Provide the [x, y] coordinate of the cell's center where the given text is located.  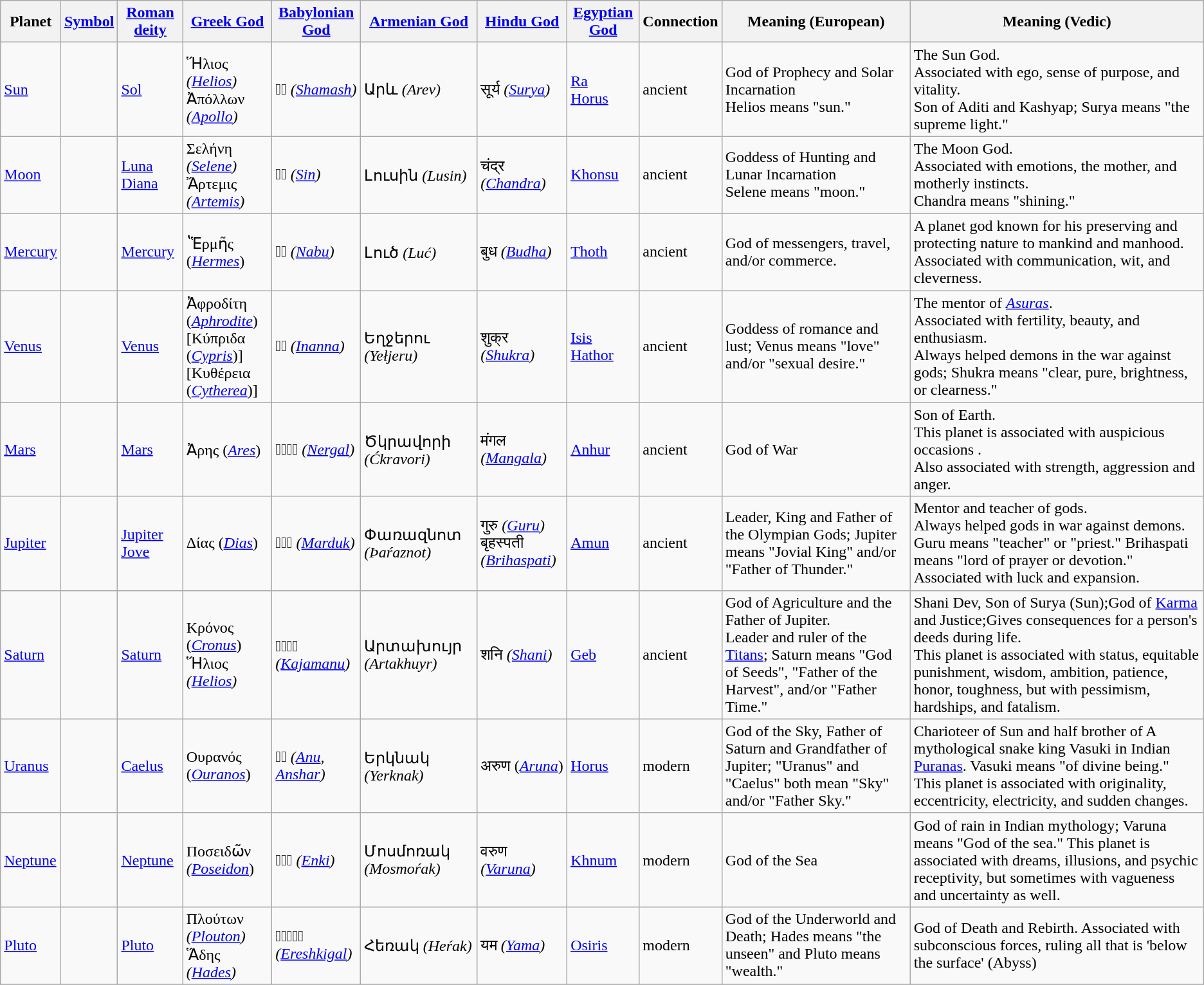
Κρόνος (Cronus)Ἥλιος (Helios) [228, 655]
Armenian God [419, 22]
Amun [603, 543]
Uranus [31, 766]
𒀭𒀫𒌓 (Marduk) [316, 543]
Caelus [150, 766]
God of Prophecy and Solar IncarnationHelios means "sun." [816, 89]
𒂗𒍪 (Sin) [316, 175]
मंगल (Mangala) [522, 449]
𒀭𒀝 (Nabu) [316, 252]
Osiris [603, 945]
Leader, King and Father of the Olympian Gods; Jupiter means "Jovial King" and/or "Father of Thunder." [816, 543]
Meaning (European) [816, 22]
Roman deity [150, 22]
Egyptian God [603, 22]
Sol [150, 89]
Ἀρης (Ares) [228, 449]
Σελήνη (Selene)Ἄρτεμις (Artemis) [228, 175]
Khnum [603, 860]
Եղջերու (Yełjeru) [419, 347]
Greek God [228, 22]
God of War [816, 449]
Sun [31, 89]
गुरु (Guru)बृहस्पती (Brihaspati) [522, 543]
Symbol [89, 22]
𒀭𒄊𒀕𒃲 (Nergal) [316, 449]
The Moon God.Associated with emotions, the mother, and motherly instincts. Chandra means "shining." [1057, 175]
𒀭𒊩𒌆𒆠𒃲 (Ereshkigal) [316, 945]
Thoth [603, 252]
ʽἙρμῆς (Hermes) [228, 252]
Son of Earth.This planet is associated with auspicious occasions .Also associated with strength, aggression and anger. [1057, 449]
Լուսին (Lusin) [419, 175]
God of the Sky, Father of Saturn and Grandfather of Jupiter; "Uranus" and "Caelus" both mean "Sky" and/or "Father Sky." [816, 766]
Ουρανός (Ouranos) [228, 766]
IsisHathor [603, 347]
Geb [603, 655]
God of the Sea [816, 860]
यम (Yama) [522, 945]
चंद्र (Chandra) [522, 175]
Արև (Arev) [419, 89]
Jupiter [31, 543]
Երկնակ (Yerknak) [419, 766]
Goddess of romance and lust; Venus means "love" and/or "sexual desire." [816, 347]
𒀭𒈹 (Inanna) [316, 347]
Δίας (Dias) [228, 543]
Ծկրավորի (Ćkravori) [419, 449]
𒀭𒀭 (Anu, Anshar) [316, 766]
Մոսմոռակ (Mosmoŕak) [419, 860]
Πλούτων (Plouton)Ἅδης (Hades) [228, 945]
Moon [31, 175]
God of messengers, travel, and/or commerce. [816, 252]
Լուծ (Luć) [419, 252]
Meaning (Vedic) [1057, 22]
𒀭𒂗𒆠 (Enki) [316, 860]
Goddess of Hunting and Lunar IncarnationSelene means "moon." [816, 175]
Փառազնոտ (Þaŕaznot) [419, 543]
RaHorus [603, 89]
God of Death and Rebirth. Associated with subconscious forces, ruling all that is 'below the surface' (Abyss) [1057, 945]
LunaDiana [150, 175]
Արտախույր (Artakhuyr) [419, 655]
वरुण (Varuna) [522, 860]
God of the Underworld and Death; Hades means "the unseen" and Pluto means "wealth." [816, 945]
Anhur [603, 449]
Planet [31, 22]
शनि (Shani) [522, 655]
Ἥλιος (Helios)Ἀπόλλων (Apollo) [228, 89]
शुक्र (Shukra) [522, 347]
अरुण (Aruna) [522, 766]
बुध (Budha) [522, 252]
Ποσειδῶν (Poseidon) [228, 860]
Հեռակ (Heŕak) [419, 945]
Hindu God [522, 22]
𒀭𒊩𒌆𒅁 (Kajamanu) [316, 655]
Horus [603, 766]
Ἀφροδίτη (Aphrodite)[Κύπριδα (Cypris)][Κυθέρεια (Cytherea)] [228, 347]
The Sun God.Associated with ego, sense of purpose, and vitality. Son of Aditi and Kashyap; Surya means "the supreme light." [1057, 89]
सूर्य (Surya) [522, 89]
𒀭𒌓 (Shamash) [316, 89]
Khonsu [603, 175]
Connection [680, 22]
Babylonian God [316, 22]
JupiterJove [150, 543]
A planet god known for his preserving and protecting nature to mankind and manhood. Associated with communication, wit, and cleverness. [1057, 252]
